Return [x, y] of the center of cell containing provided text 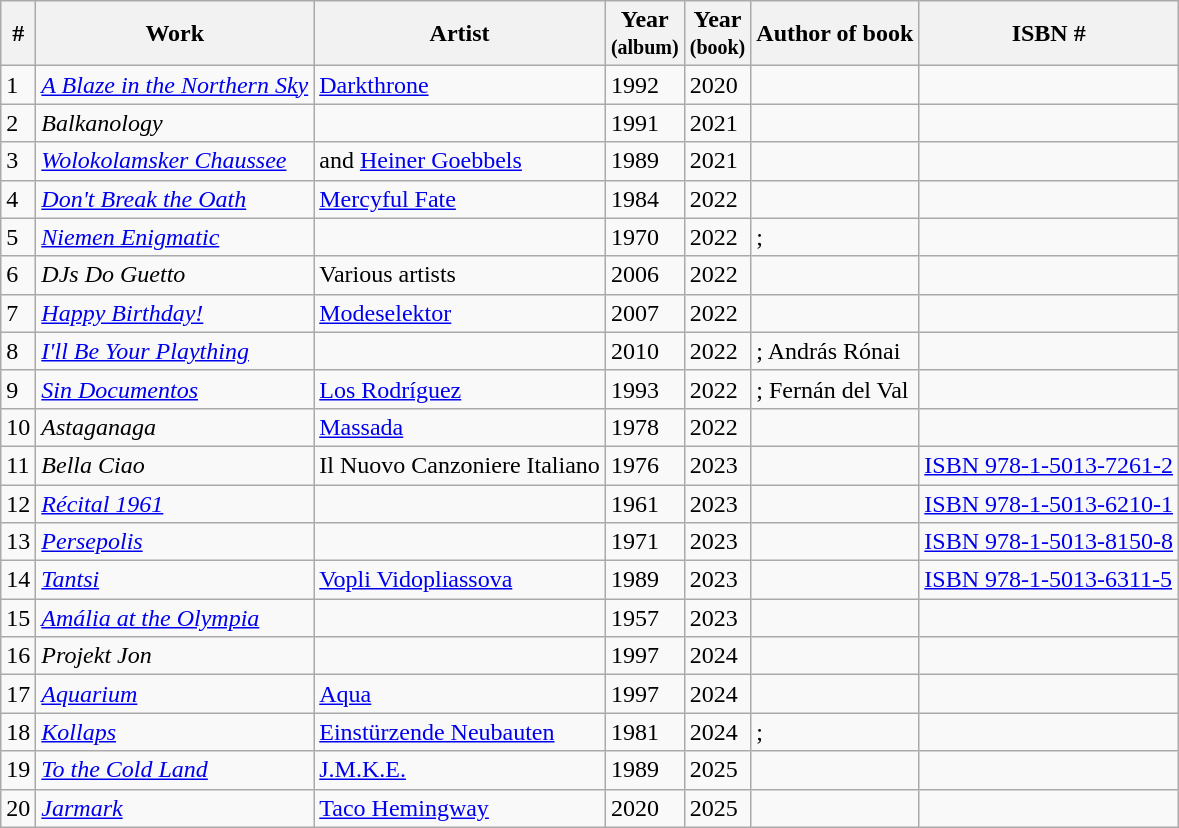
Aqua [460, 694]
Sin Documentos [175, 389]
Il Nuovo Canzoniere Italiano [460, 465]
J.M.K.E. [460, 770]
11 [18, 465]
Mercyful Fate [460, 199]
Bella Ciao [175, 465]
Aquarium [175, 694]
Einstürzende Neubauten [460, 732]
Artist [460, 34]
1992 [644, 85]
A Blaze in the Northern Sky [175, 85]
10 [18, 427]
Year(book) [718, 34]
Niemen Enigmatic [175, 237]
2 [18, 123]
ISBN 978-1-5013-7261-2 [1049, 465]
2006 [644, 275]
Year(album) [644, 34]
Various artists [460, 275]
19 [18, 770]
1991 [644, 123]
Taco Hemingway [460, 808]
5 [18, 237]
1961 [644, 503]
Happy Birthday! [175, 313]
To the Cold Land [175, 770]
1976 [644, 465]
1957 [644, 618]
7 [18, 313]
Astaganaga [175, 427]
3 [18, 161]
ISBN 978-1-5013-8150-8 [1049, 542]
14 [18, 580]
9 [18, 389]
2007 [644, 313]
Massada [460, 427]
2010 [644, 351]
Author of book [835, 34]
Récital 1961 [175, 503]
ISBN 978-1-5013-6210-1 [1049, 503]
1978 [644, 427]
I'll Be Your Plaything [175, 351]
Los Rodríguez [460, 389]
1971 [644, 542]
# [18, 34]
16 [18, 656]
13 [18, 542]
1984 [644, 199]
1970 [644, 237]
Amália at the Olympia [175, 618]
1993 [644, 389]
1 [18, 85]
Work [175, 34]
Vopli Vidopliassova [460, 580]
17 [18, 694]
Tantsi [175, 580]
Modeselektor [460, 313]
; András Rónai [835, 351]
and Heiner Goebbels [460, 161]
Kollaps [175, 732]
18 [18, 732]
Jarmark [175, 808]
Persepolis [175, 542]
ISBN # [1049, 34]
DJs Do Guetto [175, 275]
Projekt Jon [175, 656]
Darkthrone [460, 85]
20 [18, 808]
6 [18, 275]
15 [18, 618]
1981 [644, 732]
Don't Break the Oath [175, 199]
ISBN 978-1-5013-6311-5 [1049, 580]
12 [18, 503]
4 [18, 199]
Wolokolamsker Chaussee [175, 161]
Balkanology [175, 123]
; Fernán del Val [835, 389]
8 [18, 351]
